Pinpoint the cell where the given text exists, returning its (X, Y) midpoint coordinate. 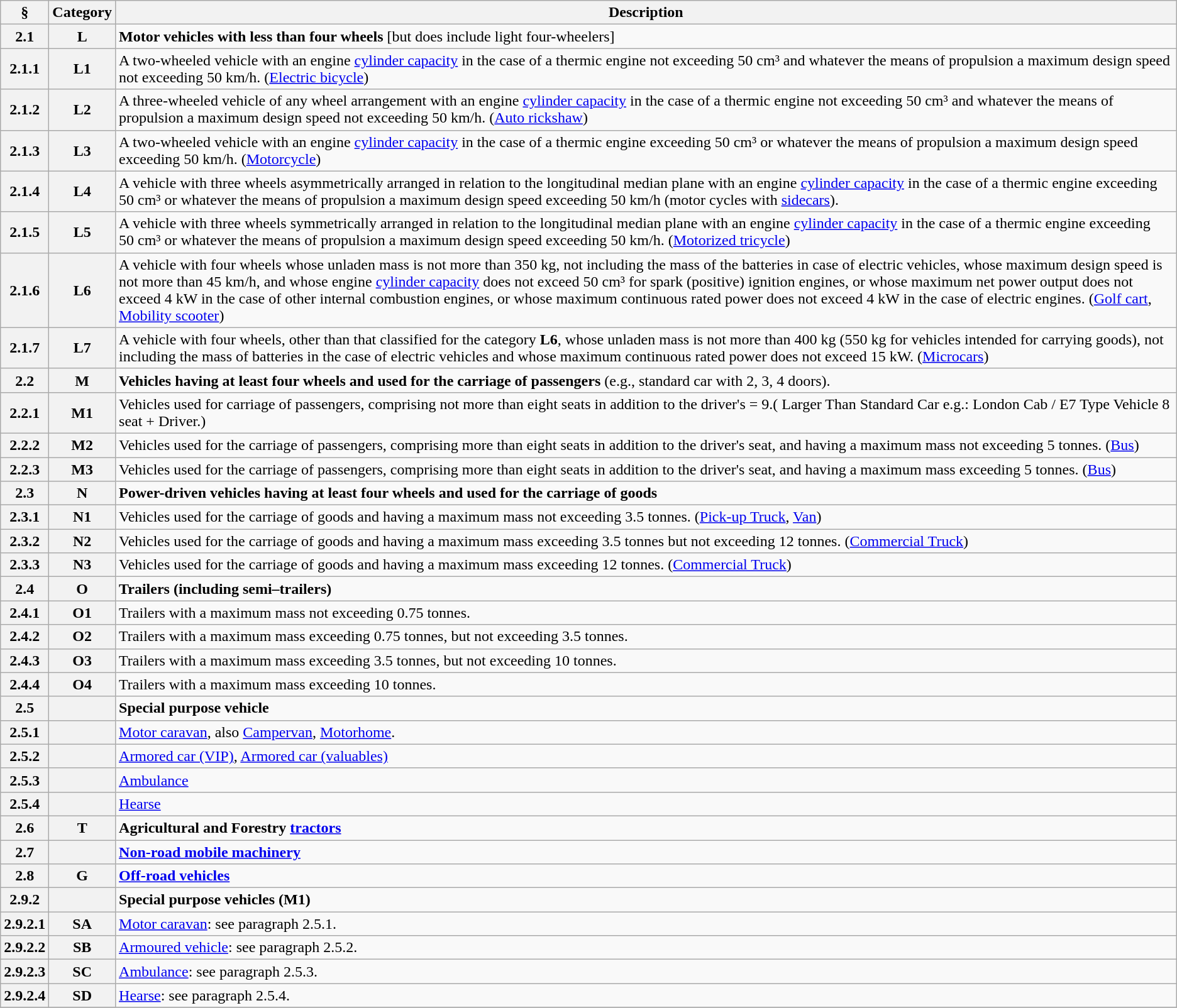
Special purpose vehicles (M1) (646, 900)
2.3.1 (25, 517)
N3 (82, 565)
G (82, 876)
M3 (82, 469)
Description (646, 13)
2.7 (25, 852)
Non-road mobile machinery (646, 852)
2.1.5 (25, 233)
2.9.2.3 (25, 972)
2.8 (25, 876)
SD (82, 995)
N1 (82, 517)
§ (25, 13)
Hearse (646, 804)
2.4.2 (25, 637)
Special purpose vehicle (646, 708)
2.5.4 (25, 804)
O4 (82, 684)
2.9.2.2 (25, 948)
2.1.4 (25, 191)
T (82, 828)
Vehicles used for the carriage of goods and having a maximum mass not exceeding 3.5 tonnes. (Pick-up Truck, Van) (646, 517)
2.1 (25, 36)
2.5.1 (25, 732)
Trailers with a maximum mass exceeding 3.5 tonnes, but not exceeding 10 tonnes. (646, 660)
2.5.2 (25, 756)
Hearse: see paragraph 2.5.4. (646, 995)
Trailers with a maximum mass exceeding 10 tonnes. (646, 684)
Trailers with a maximum mass not exceeding 0.75 tonnes. (646, 613)
SA (82, 924)
2.4.3 (25, 660)
Off-road vehicles (646, 876)
2.5.3 (25, 780)
N (82, 493)
Vehicles used for the carriage of goods and having a maximum mass exceeding 12 tonnes. (Commercial Truck) (646, 565)
L1 (82, 69)
Ambulance (646, 780)
L6 (82, 290)
O2 (82, 637)
2.2 (25, 380)
Vehicles used for the carriage of goods and having a maximum mass exceeding 3.5 tonnes but not exceeding 12 tonnes. (Commercial Truck) (646, 541)
O3 (82, 660)
L7 (82, 348)
O1 (82, 613)
Vehicles having at least four wheels and used for the carriage of passengers (e.g., standard car with 2, 3, 4 doors). (646, 380)
2.3.3 (25, 565)
Power-driven vehicles having at least four wheels and used for the carriage of goods (646, 493)
2.2.2 (25, 445)
2.4.1 (25, 613)
2.3 (25, 493)
Ambulance: see paragraph 2.5.3. (646, 972)
2.1.1 (25, 69)
2.3.2 (25, 541)
Motor vehicles with less than four wheels [but does include light four-wheelers] (646, 36)
Motor caravan: see paragraph 2.5.1. (646, 924)
2.9.2.1 (25, 924)
Motor caravan, also Campervan, Motorhome. (646, 732)
M (82, 380)
Trailers (including semi–trailers) (646, 589)
2.1.2 (25, 109)
Agricultural and Forestry tractors (646, 828)
O (82, 589)
2.6 (25, 828)
L3 (82, 151)
2.1.7 (25, 348)
2.9.2.4 (25, 995)
M1 (82, 412)
2.1.3 (25, 151)
L (82, 36)
2.4 (25, 589)
L5 (82, 233)
Category (82, 13)
2.1.6 (25, 290)
M2 (82, 445)
2.9.2 (25, 900)
2.2.1 (25, 412)
2.5 (25, 708)
SB (82, 948)
L2 (82, 109)
Armored car (VIP), Armored car (valuables) (646, 756)
Armoured vehicle: see paragraph 2.5.2. (646, 948)
L4 (82, 191)
2.2.3 (25, 469)
N2 (82, 541)
SC (82, 972)
Trailers with a maximum mass exceeding 0.75 tonnes, but not exceeding 3.5 tonnes. (646, 637)
2.4.4 (25, 684)
